Provide the (x, y) coordinate of the cell's center where the given text is located.  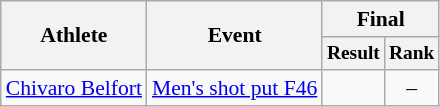
Final (380, 19)
Athlete (74, 36)
– (412, 88)
Rank (412, 54)
Event (234, 36)
Men's shot put F46 (234, 88)
Chivaro Belfort (74, 88)
Result (353, 54)
